From the cell containing the given text, extract its center point as (X, Y) coordinate. 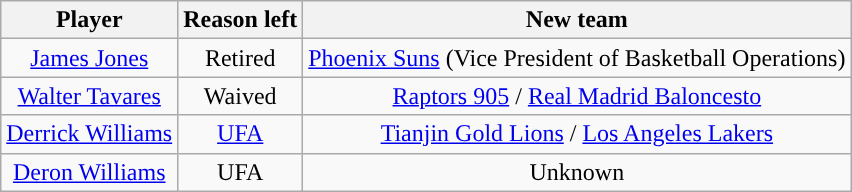
Raptors 905 / Real Madrid Baloncesto (577, 96)
James Jones (90, 58)
Derrick Williams (90, 134)
New team (577, 20)
Walter Tavares (90, 96)
Waived (240, 96)
Deron Williams (90, 172)
Phoenix Suns (Vice President of Basketball Operations) (577, 58)
Reason left (240, 20)
Unknown (577, 172)
Player (90, 20)
Retired (240, 58)
Tianjin Gold Lions / Los Angeles Lakers (577, 134)
